Return the [X, Y] coordinate for the center point of the cell that contains the specified text.  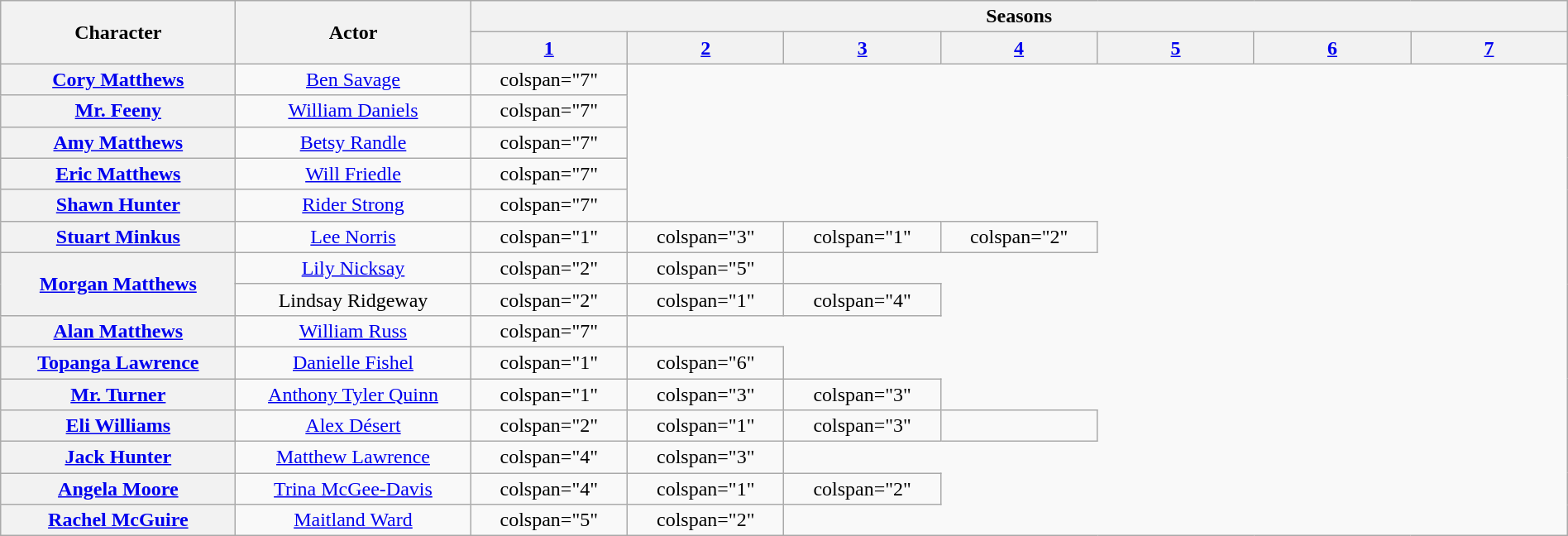
5 [1176, 48]
Maitland Ward [353, 520]
1 [549, 48]
Cory Matthews [118, 79]
Morgan Matthews [118, 284]
Rachel McGuire [118, 520]
Alex Désert [353, 426]
Seasons [1019, 17]
2 [706, 48]
4 [1019, 48]
Amy Matthews [118, 142]
Stuart Minkus [118, 237]
Angela Moore [118, 489]
Matthew Lawrence [353, 457]
colspan="6" [706, 362]
William Russ [353, 331]
7 [1489, 48]
Lily Nicksay [353, 268]
Eric Matthews [118, 174]
Ben Savage [353, 79]
Character [118, 32]
William Daniels [353, 111]
Alan Matthews [118, 331]
Mr. Turner [118, 395]
Actor [353, 32]
Anthony Tyler Quinn [353, 395]
Mr. Feeny [118, 111]
Rider Strong [353, 205]
Betsy Randle [353, 142]
Shawn Hunter [118, 205]
6 [1331, 48]
Eli Williams [118, 426]
Lindsay Ridgeway [353, 299]
Danielle Fishel [353, 362]
Lee Norris [353, 237]
Jack Hunter [118, 457]
3 [862, 48]
Trina McGee-Davis [353, 489]
Topanga Lawrence [118, 362]
Will Friedle [353, 174]
